Provide the (X, Y) coordinate of the cell's center where the given text is located.  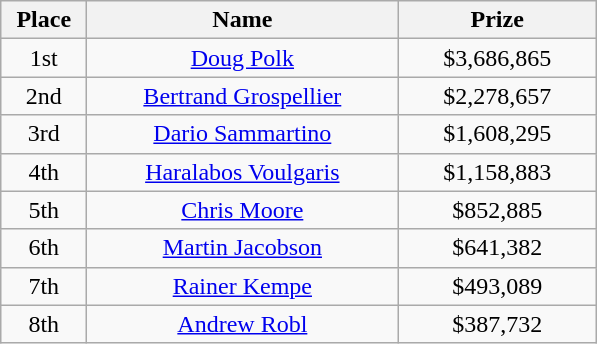
8th (44, 324)
$641,382 (498, 248)
$852,885 (498, 210)
3rd (44, 134)
Haralabos Voulgaris (242, 172)
Martin Jacobson (242, 248)
$1,608,295 (498, 134)
$1,158,883 (498, 172)
Prize (498, 20)
Name (242, 20)
$387,732 (498, 324)
6th (44, 248)
Rainer Kempe (242, 286)
$493,089 (498, 286)
5th (44, 210)
Chris Moore (242, 210)
Dario Sammartino (242, 134)
2nd (44, 96)
Doug Polk (242, 58)
4th (44, 172)
7th (44, 286)
$3,686,865 (498, 58)
Andrew Robl (242, 324)
1st (44, 58)
Bertrand Grospellier (242, 96)
Place (44, 20)
$2,278,657 (498, 96)
